Pinpoint the cell where the given text exists, returning its [X, Y] midpoint coordinate. 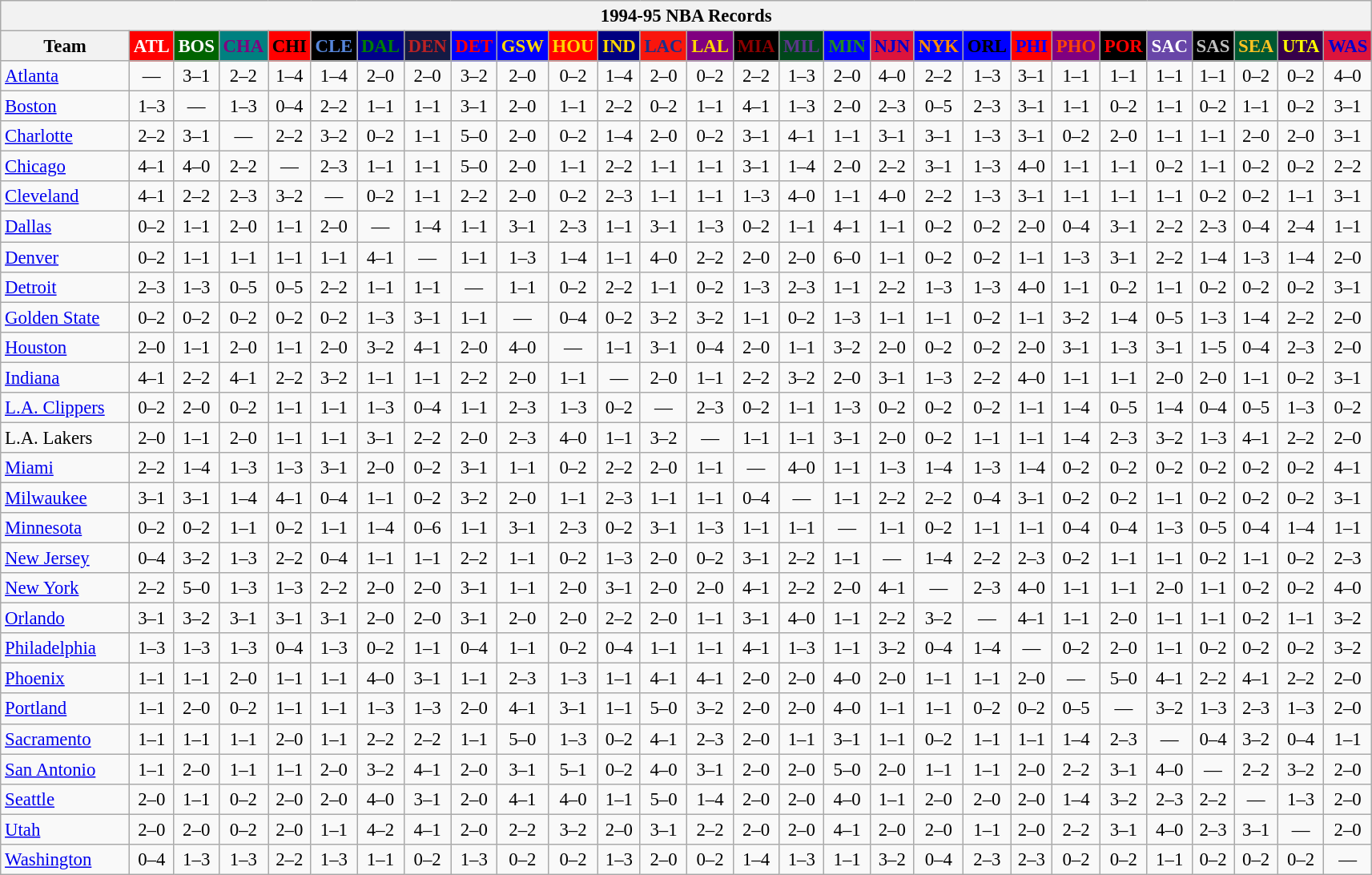
CLE [333, 46]
L.A. Clippers [66, 408]
6–0 [847, 257]
0–6 [428, 528]
Milwaukee [66, 498]
1–5 [1213, 347]
Cleveland [66, 196]
2–4 [1301, 227]
San Antonio [66, 769]
Washington [66, 860]
GSW [522, 46]
Philadelphia [66, 648]
DET [474, 46]
PHI [1032, 46]
Seattle [66, 799]
MIN [847, 46]
Utah [66, 829]
Chicago [66, 167]
NYK [939, 46]
DEN [428, 46]
LAC [663, 46]
NJN [892, 46]
WAS [1348, 46]
Team [66, 46]
Detroit [66, 287]
Phoenix [66, 679]
Orlando [66, 619]
ATL [151, 46]
Portland [66, 709]
New Jersey [66, 558]
PHO [1076, 46]
Golden State [66, 317]
SAC [1169, 46]
1994-95 NBA Records [686, 16]
Sacramento [66, 739]
Houston [66, 347]
Dallas [66, 227]
POR [1123, 46]
5–1 [573, 769]
Minnesota [66, 528]
LAL [710, 46]
DAL [381, 46]
SAS [1213, 46]
BOS [196, 46]
ORL [987, 46]
CHI [289, 46]
UTA [1301, 46]
Indiana [66, 377]
Charlotte [66, 136]
Boston [66, 107]
Miami [66, 468]
New York [66, 588]
4–2 [381, 829]
Atlanta [66, 76]
SEA [1256, 46]
HOU [573, 46]
MIA [756, 46]
IND [619, 46]
L.A. Lakers [66, 437]
CHA [243, 46]
Denver [66, 257]
MIL [802, 46]
